Find where the given text appears and provide that cell's center as (X, Y) coordinate. 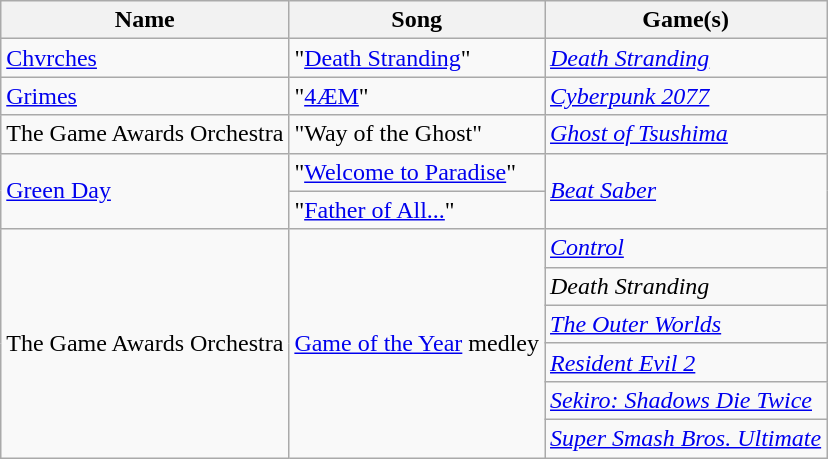
Song (417, 20)
"4ÆM" (417, 96)
Beat Saber (685, 191)
Name (145, 20)
"Father of All..." (417, 210)
Green Day (145, 191)
"Death Stranding" (417, 58)
Resident Evil 2 (685, 362)
Super Smash Bros. Ultimate (685, 438)
Game of the Year medley (417, 343)
"Welcome to Paradise" (417, 172)
The Outer Worlds (685, 324)
Control (685, 248)
Grimes (145, 96)
Game(s) (685, 20)
"Way of the Ghost" (417, 134)
Ghost of Tsushima (685, 134)
Chvrches (145, 58)
Cyberpunk 2077 (685, 96)
Sekiro: Shadows Die Twice (685, 400)
